From the cell containing the given text, extract its center point as [x, y] coordinate. 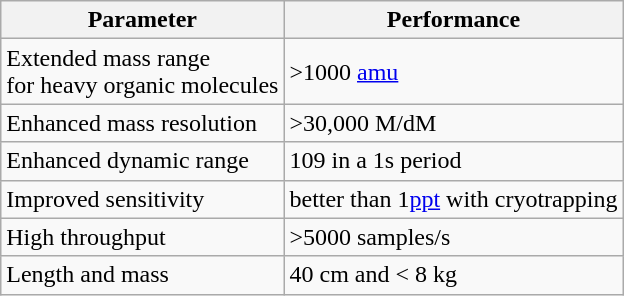
109 in a 1s period [454, 161]
Extended mass rangefor heavy organic molecules [142, 72]
>5000 samples/s [454, 237]
40 cm and < 8 kg [454, 275]
>1000 amu [454, 72]
Parameter [142, 20]
>30,000 M/dM [454, 123]
Length and mass [142, 275]
better than 1ppt with cryotrapping [454, 199]
Performance [454, 20]
Enhanced mass resolution [142, 123]
Improved sensitivity [142, 199]
High throughput [142, 237]
Enhanced dynamic range [142, 161]
